Provide the (x, y) coordinate of the cell's center where the given text is located.  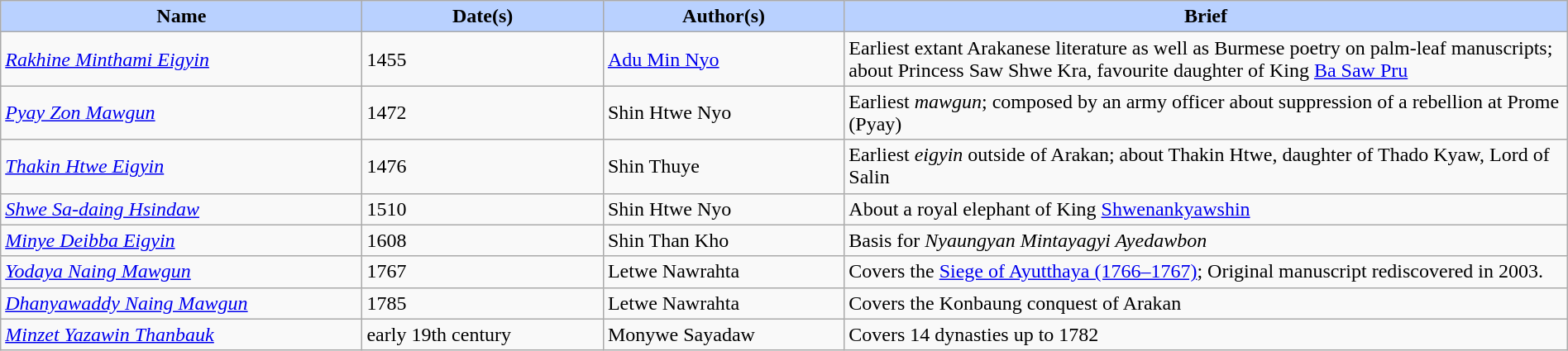
Covers the Konbaung conquest of Arakan (1206, 303)
Earliest eigyin outside of Arakan; about Thakin Htwe, daughter of Thado Kyaw, Lord of Salin (1206, 167)
Adu Min Nyo (723, 59)
1455 (483, 59)
Date(s) (483, 17)
1767 (483, 272)
Covers 14 dynasties up to 1782 (1206, 334)
early 19th century (483, 334)
Thakin Htwe Eigyin (182, 167)
Rakhine Minthami Eigyin (182, 59)
Shin Thuye (723, 167)
Earliest mawgun; composed by an army officer about suppression of a rebellion at Prome (Pyay) (1206, 112)
1608 (483, 240)
Shwe Sa-daing Hsindaw (182, 209)
Shin Than Kho (723, 240)
Basis for Nyaungyan Mintayagyi Ayedawbon (1206, 240)
Minzet Yazawin Thanbauk (182, 334)
Covers the Siege of Ayutthaya (1766–1767); Original manuscript rediscovered in 2003. (1206, 272)
Pyay Zon Mawgun (182, 112)
1476 (483, 167)
Brief (1206, 17)
Yodaya Naing Mawgun (182, 272)
1510 (483, 209)
Name (182, 17)
Monywe Sayadaw (723, 334)
1472 (483, 112)
About a royal elephant of King Shwenankyawshin (1206, 209)
1785 (483, 303)
Dhanyawaddy Naing Mawgun (182, 303)
Author(s) (723, 17)
Minye Deibba Eigyin (182, 240)
